Pinpoint the cell where the given text exists, returning its (X, Y) midpoint coordinate. 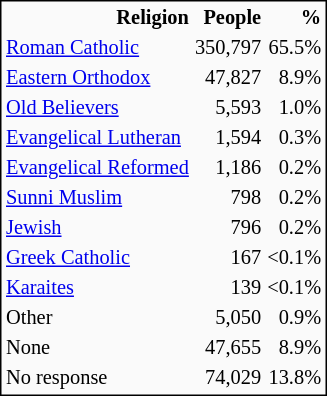
5,593 (228, 108)
0.9% (294, 318)
1,186 (228, 168)
Evangelical Lutheran (97, 138)
0.3% (294, 138)
No response (97, 378)
Evangelical Reformed (97, 168)
1.0% (294, 108)
Karaites (97, 288)
Old Believers (97, 108)
Other (97, 318)
People (228, 18)
139 (228, 288)
Sunni Muslim (97, 198)
13.8% (294, 378)
Greek Catholic (97, 258)
5,050 (228, 318)
Jewish (97, 228)
1,594 (228, 138)
None (97, 348)
Roman Catholic (97, 48)
Religion (97, 18)
74,029 (228, 378)
% (294, 18)
350,797 (228, 48)
796 (228, 228)
798 (228, 198)
Eastern Orthodox (97, 78)
47,827 (228, 78)
167 (228, 258)
65.5% (294, 48)
47,655 (228, 348)
